Identify which cell holds the provided text, then report its (X, Y) central coordinate. 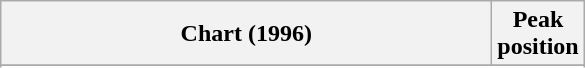
Peakposition (538, 34)
Chart (1996) (246, 34)
